Locate the cell with the specified text and output its (X, Y) center coordinate. 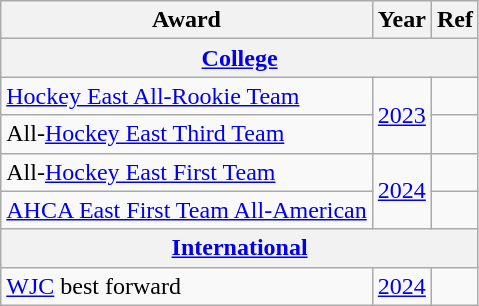
All-Hockey East Third Team (187, 134)
Hockey East All-Rookie Team (187, 96)
Year (402, 20)
Award (187, 20)
College (240, 58)
International (240, 248)
WJC best forward (187, 286)
Ref (454, 20)
All-Hockey East First Team (187, 172)
2023 (402, 115)
AHCA East First Team All-American (187, 210)
